Output the [X, Y] coordinate of the center of the cell containing the given text.  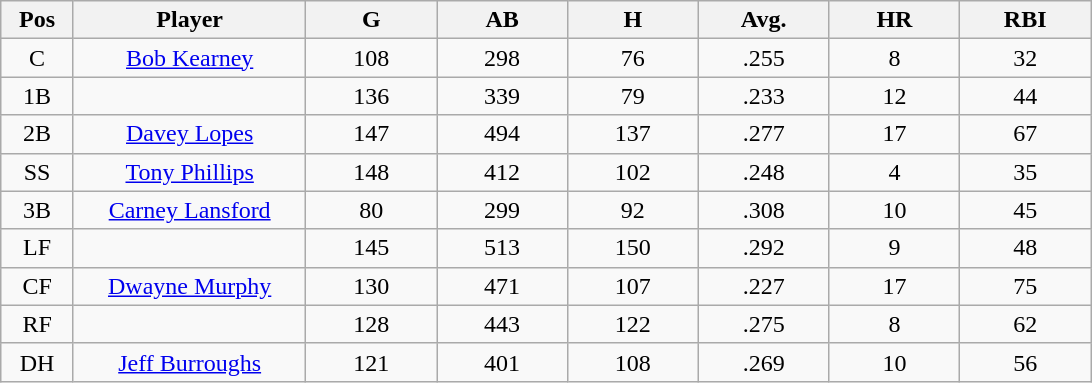
.255 [764, 58]
76 [632, 58]
.292 [764, 248]
9 [894, 248]
121 [372, 362]
147 [372, 134]
Avg. [764, 20]
56 [1026, 362]
67 [1026, 134]
45 [1026, 210]
Jeff Burroughs [189, 362]
4 [894, 172]
130 [372, 286]
92 [632, 210]
Dwayne Murphy [189, 286]
Davey Lopes [189, 134]
299 [502, 210]
128 [372, 324]
79 [632, 96]
G [372, 20]
H [632, 20]
32 [1026, 58]
471 [502, 286]
148 [372, 172]
Bob Kearney [189, 58]
35 [1026, 172]
1B [38, 96]
AB [502, 20]
137 [632, 134]
44 [1026, 96]
3B [38, 210]
C [38, 58]
RF [38, 324]
DH [38, 362]
.275 [764, 324]
412 [502, 172]
12 [894, 96]
48 [1026, 248]
513 [502, 248]
145 [372, 248]
136 [372, 96]
Pos [38, 20]
107 [632, 286]
.277 [764, 134]
LF [38, 248]
80 [372, 210]
Tony Phillips [189, 172]
401 [502, 362]
SS [38, 172]
.233 [764, 96]
443 [502, 324]
2B [38, 134]
339 [502, 96]
.269 [764, 362]
RBI [1026, 20]
102 [632, 172]
62 [1026, 324]
Carney Lansford [189, 210]
HR [894, 20]
494 [502, 134]
CF [38, 286]
75 [1026, 286]
Player [189, 20]
298 [502, 58]
122 [632, 324]
.227 [764, 286]
150 [632, 248]
.308 [764, 210]
.248 [764, 172]
